Determine the [X, Y] coordinate at the center of the cell enclosing the given text.  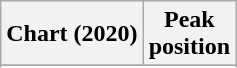
Peakposition [189, 34]
Chart (2020) [72, 34]
